From the cell containing the given text, extract its center point as (x, y) coordinate. 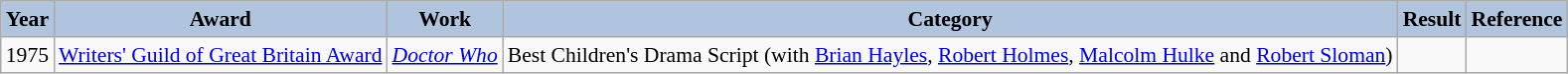
Result (1433, 19)
Reference (1516, 19)
Work (445, 19)
Award (221, 19)
Writers' Guild of Great Britain Award (221, 55)
Category (950, 19)
1975 (28, 55)
Best Children's Drama Script (with Brian Hayles, Robert Holmes, Malcolm Hulke and Robert Sloman) (950, 55)
Year (28, 19)
Doctor Who (445, 55)
